Capture the cell that displays the provided text and extract its [x, y] central coordinate. 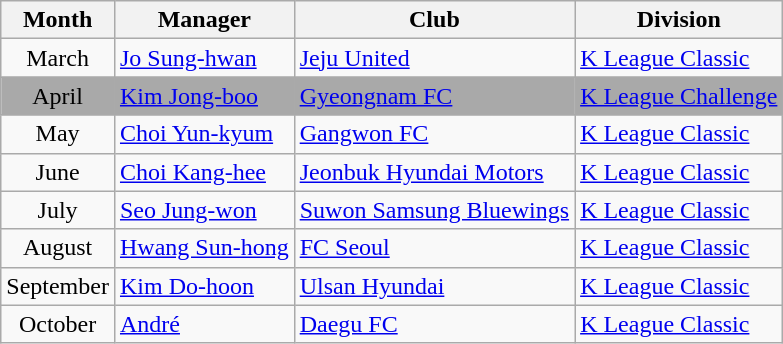
Daegu FC [434, 324]
May [58, 134]
FC Seoul [434, 248]
Manager [204, 20]
April [58, 96]
Month [58, 20]
Jeju United [434, 58]
Kim Do-hoon [204, 286]
Club [434, 20]
September [58, 286]
Jeonbuk Hyundai Motors [434, 172]
Suwon Samsung Bluewings [434, 210]
Kim Jong-boo [204, 96]
Division [679, 20]
Gyeongnam FC [434, 96]
Seo Jung-won [204, 210]
August [58, 248]
October [58, 324]
Ulsan Hyundai [434, 286]
March [58, 58]
Hwang Sun-hong [204, 248]
Choi Kang-hee [204, 172]
July [58, 210]
André [204, 324]
June [58, 172]
Choi Yun-kyum [204, 134]
Gangwon FC [434, 134]
K League Challenge [679, 96]
Jo Sung-hwan [204, 58]
